Determine the [X, Y] coordinate at the center of the cell enclosing the given text.  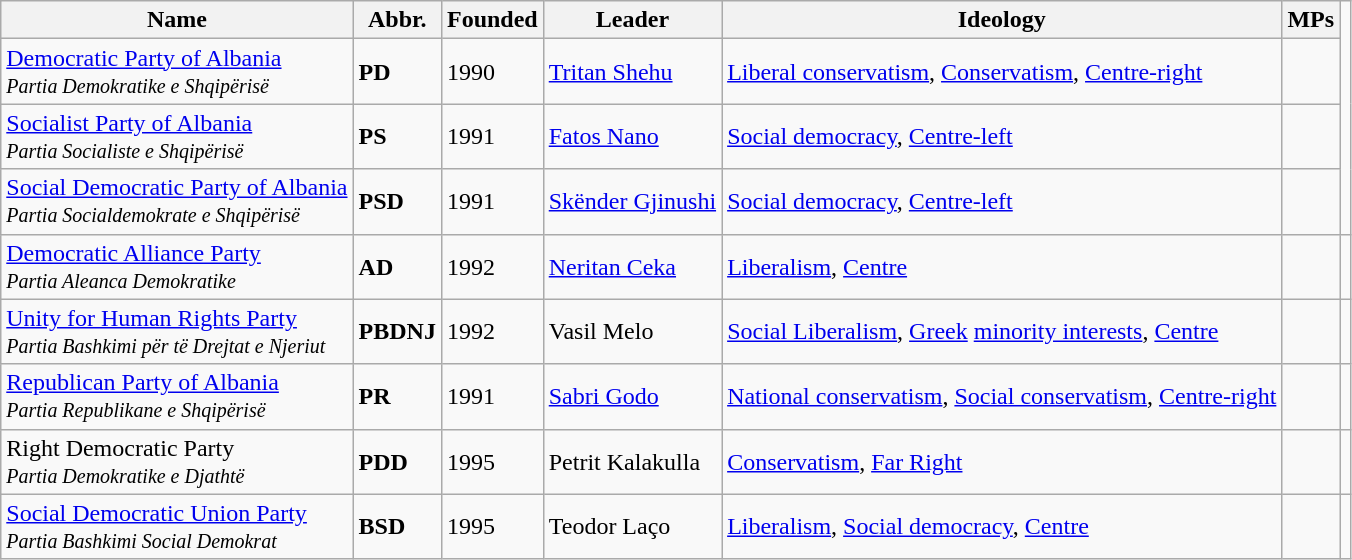
Name [177, 20]
Skënder Gjinushi [632, 202]
Petrit Kalakulla [632, 462]
Abbr. [397, 20]
Socialist Party of AlbaniaPartia Socialiste e Shqipërisë [177, 136]
AD [397, 266]
Sabri Godo [632, 396]
Founded [492, 20]
Republican Party of AlbaniaPartia Republikane e Shqipërisë [177, 396]
Liberal conservatism, Conservatism, Centre-right [1002, 72]
Democratic Alliance PartyPartia Aleanca Demokratike [177, 266]
National conservatism, Social conservatism, Centre-right [1002, 396]
Social Democratic Union PartyPartia Bashkimi Social Demokrat [177, 526]
Unity for Human Rights PartyPartia Bashkimi për të Drejtat e Njeriut [177, 332]
PR [397, 396]
Teodor Laço [632, 526]
Fatos Nano [632, 136]
Neritan Ceka [632, 266]
BSD [397, 526]
Social Liberalism, Greek minority interests, Centre [1002, 332]
Ideology [1002, 20]
PS [397, 136]
Leader [632, 20]
MPs [1311, 20]
Tritan Shehu [632, 72]
PD [397, 72]
Right Democratic PartyPartia Demokratike e Djathtë [177, 462]
Vasil Melo [632, 332]
1990 [492, 72]
PSD [397, 202]
Liberalism, Centre [1002, 266]
PDD [397, 462]
Social Democratic Party of AlbaniaPartia Socialdemokrate e Shqipërisë [177, 202]
Conservatism, Far Right [1002, 462]
Democratic Party of AlbaniaPartia Demokratike e Shqipërisë [177, 72]
PBDNJ [397, 332]
Liberalism, Social democracy, Centre [1002, 526]
